Capture the cell that displays the provided text and extract its [X, Y] central coordinate. 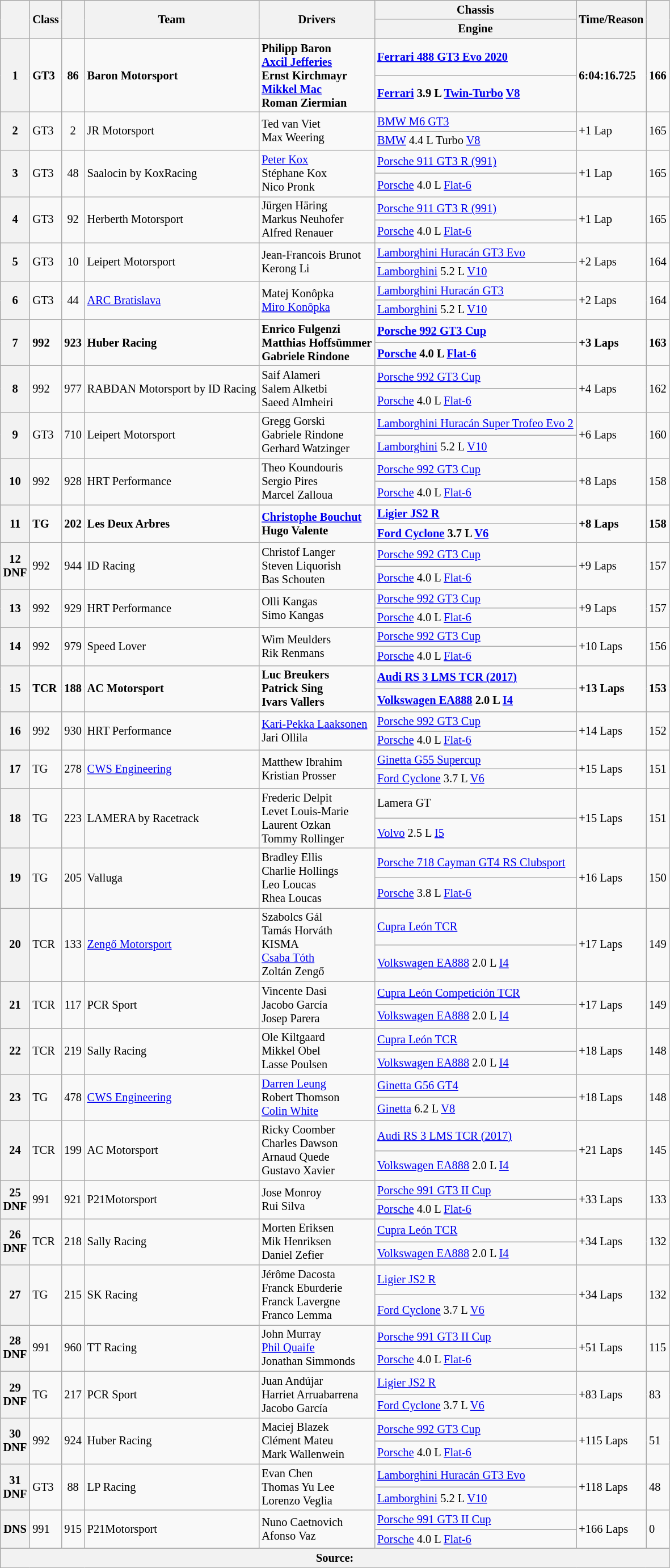
219 [73, 1051]
166 [658, 75]
44 [73, 300]
Jose Monroy Rui Silva [317, 1199]
+166 Laps [612, 1529]
Evan Chen Thomas Yu Lee Lorenzo Veglia [317, 1487]
23 [15, 1097]
115 [658, 1348]
Source: [335, 1558]
Team [172, 19]
Bradley Ellis Charlie Hollings Leo Loucas Rhea Loucas [317, 878]
Ferrari 488 GT3 Evo 2020 [475, 57]
20 [15, 945]
Szabolcs Gál Tamás Horváth KISMA Csaba Tóth Zoltán Zengő [317, 945]
51 [658, 1441]
Saif Alameri Salem Alketbi Saeed Almheiri [317, 389]
977 [73, 389]
928 [73, 482]
31DNF [15, 1487]
Darren Leung Robert Thomson Colin White [317, 1097]
John Murray Phil Quaife Jonathan Simmonds [317, 1348]
Ginetta G56 GT4 [475, 1086]
4 [15, 220]
Gregg Gorski Gabriele Rindone Gerhard Watzinger [317, 435]
944 [73, 566]
Frederic Delpit Levet Louis-Marie Laurent Ozkan Tommy Rollinger [317, 818]
153 [658, 689]
924 [73, 1441]
Cupra León Competición TCR [475, 993]
1 [15, 75]
Luc Breukers Patrick Sing Ivars Vallers [317, 689]
+4 Laps [612, 389]
150 [658, 878]
+21 Laps [612, 1150]
88 [73, 1487]
Jean-Francois Brunot Kerong Li [317, 262]
Herberth Motorsport [172, 220]
Peter Kox Stéphane Kox Nico Pronk [317, 174]
TT Racing [172, 1348]
+115 Laps [612, 1441]
Wim Meulders Rik Renmans [317, 646]
218 [73, 1242]
Matej Konôpka Miro Konôpka [317, 300]
215 [73, 1295]
Lamborghini Huracán Super Trofeo Evo 2 [475, 423]
Jürgen Häring Markus Neuhofer Alfred Renauer [317, 220]
92 [73, 220]
7 [15, 343]
21 [15, 1005]
15 [15, 689]
223 [73, 818]
202 [73, 523]
+14 Laps [612, 731]
6:04:16.725 [612, 75]
478 [73, 1097]
Valluga [172, 878]
8 [15, 389]
+13 Laps [612, 689]
960 [73, 1348]
DNS [15, 1529]
Saalocin by KoxRacing [172, 174]
13 [15, 608]
Vincente Dasi Jacobo García Josep Parera [317, 1005]
Les Deux Arbres [172, 523]
Engine [475, 29]
163 [658, 343]
205 [73, 878]
LP Racing [172, 1487]
22 [15, 1051]
3 [15, 174]
Enrico Fulgenzi Matthias Hoffsümmer Gabriele Rindone [317, 343]
27 [15, 1295]
Philipp Baron Axcil Jefferies Ernst Kirchmayr Mikkel Mac Roman Ziermian [317, 75]
Ricky Coomber Charles Dawson Arnaud Quede Gustavo Xavier [317, 1150]
28DNF [15, 1348]
156 [658, 646]
+3 Laps [612, 343]
930 [73, 731]
929 [73, 608]
921 [73, 1199]
710 [73, 435]
17 [15, 769]
29DNF [15, 1394]
18 [15, 818]
Baron Motorsport [172, 75]
+10 Laps [612, 646]
117 [73, 1005]
24 [15, 1150]
19 [15, 878]
Ginetta 6.2 L V8 [475, 1108]
199 [73, 1150]
Porsche 3.8 L Flat-6 [475, 893]
Ferrari 3.9 L Twin-Turbo V8 [475, 93]
188 [73, 689]
+118 Laps [612, 1487]
SK Racing [172, 1295]
979 [73, 646]
11 [15, 523]
+16 Laps [612, 878]
25DNF [15, 1199]
162 [658, 389]
Porsche 718 Cayman GT4 RS Clubsport [475, 863]
Time/Reason [612, 19]
86 [73, 75]
Chassis [475, 10]
Ginetta G55 Supercup [475, 760]
+33 Laps [612, 1199]
+83 Laps [612, 1394]
30DNF [15, 1441]
Lamera GT [475, 803]
RABDAN Motorsport by ID Racing [172, 389]
Theo Koundouris Sergio Pires Marcel Zalloua [317, 482]
152 [658, 731]
Jérôme Dacosta Franck Eburderie Franck Lavergne Franco Lemma [317, 1295]
Ted van Viet Max Weering [317, 130]
Olli Kangas Simo Kangas [317, 608]
BMW 4.4 L Turbo V8 [475, 141]
Maciej Blazek Clément Mateu Mark Wallenwein [317, 1441]
12DNF [15, 566]
278 [73, 769]
JR Motorsport [172, 130]
Juan Andújar Harriet Arruabarrena Jacobo García [317, 1394]
Speed Lover [172, 646]
LAMERA by Racetrack [172, 818]
923 [73, 343]
Nuno Caetnovich Afonso Vaz [317, 1529]
Class [45, 19]
160 [658, 435]
Drivers [317, 19]
915 [73, 1529]
Lamborghini Huracán GT3 [475, 290]
9 [15, 435]
BMW M6 GT3 [475, 121]
5 [15, 262]
Christof Langer Steven Liquorish Bas Schouten [317, 566]
Matthew Ibrahim Kristian Prosser [317, 769]
217 [73, 1394]
14 [15, 646]
16 [15, 731]
Zengő Motorsport [172, 945]
ID Racing [172, 566]
26DNF [15, 1242]
Kari-Pekka Laaksonen Jari Ollila [317, 731]
+51 Laps [612, 1348]
0 [658, 1529]
145 [658, 1150]
Ole Kiltgaard Mikkel Obel Lasse Poulsen [317, 1051]
Christophe Bouchut Hugo Valente [317, 523]
Morten Eriksen Mik Henriksen Daniel Zefier [317, 1242]
83 [658, 1394]
6 [15, 300]
ARC Bratislava [172, 300]
Volvo 2.5 L I5 [475, 833]
+6 Laps [612, 435]
